Search for the cell housing the specified text and yield its [X, Y] center coordinate. 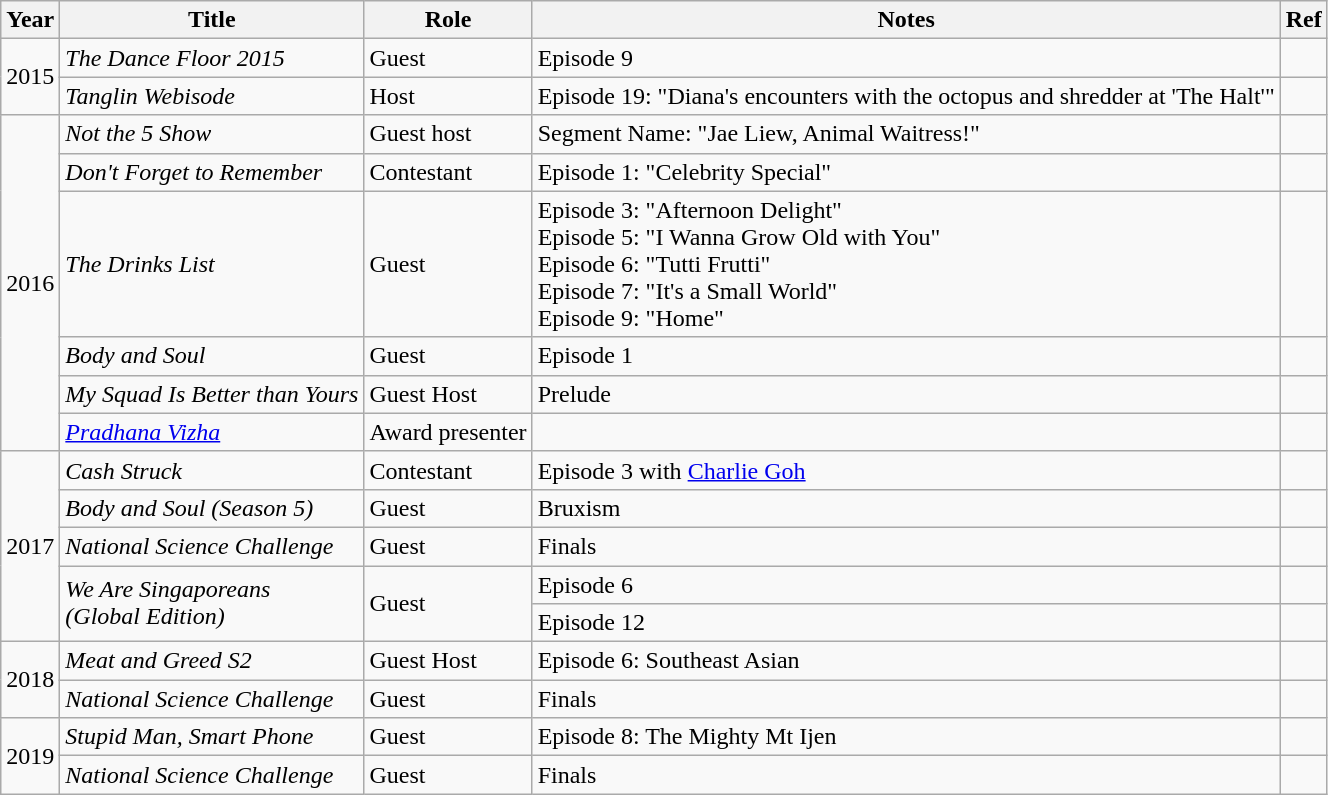
Cash Struck [212, 470]
Episode 3 with Charlie Goh [906, 470]
2016 [30, 283]
2018 [30, 680]
Tanglin Webisode [212, 96]
Year [30, 20]
Pradhana Vizha [212, 432]
Body and Soul [212, 356]
Episode 1: "Celebrity Special" [906, 172]
Episode 8: The Mighty Mt Ijen [906, 737]
Title [212, 20]
Episode 6 [906, 585]
Episode 9 [906, 58]
Award presenter [448, 432]
Episode 1 [906, 356]
We Are Singaporeans(Global Edition) [212, 604]
Notes [906, 20]
My Squad Is Better than Yours [212, 394]
Meat and Greed S2 [212, 661]
2019 [30, 756]
Prelude [906, 394]
Segment Name: "Jae Liew, Animal Waitress!" [906, 134]
Episode 6: Southeast Asian [906, 661]
Stupid Man, Smart Phone [212, 737]
Not the 5 Show [212, 134]
Episode 19: "Diana's encounters with the octopus and shredder at 'The Halt'" [906, 96]
2015 [30, 77]
Guest host [448, 134]
Body and Soul (Season 5) [212, 508]
Episode 12 [906, 623]
Ref [1304, 20]
The Drinks List [212, 264]
Episode 3: "Afternoon Delight"Episode 5: "I Wanna Grow Old with You"Episode 6: "Tutti Frutti"Episode 7: "It's a Small World"Episode 9: "Home" [906, 264]
Role [448, 20]
Bruxism [906, 508]
The Dance Floor 2015 [212, 58]
2017 [30, 546]
Don't Forget to Remember [212, 172]
Host [448, 96]
